For the text-containing cell, return its midpoint in [x, y] coordinate format. 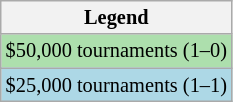
Legend [116, 17]
$50,000 tournaments (1–0) [116, 51]
$25,000 tournaments (1–1) [116, 85]
